Pinpoint the cell where the given text exists, returning its (x, y) midpoint coordinate. 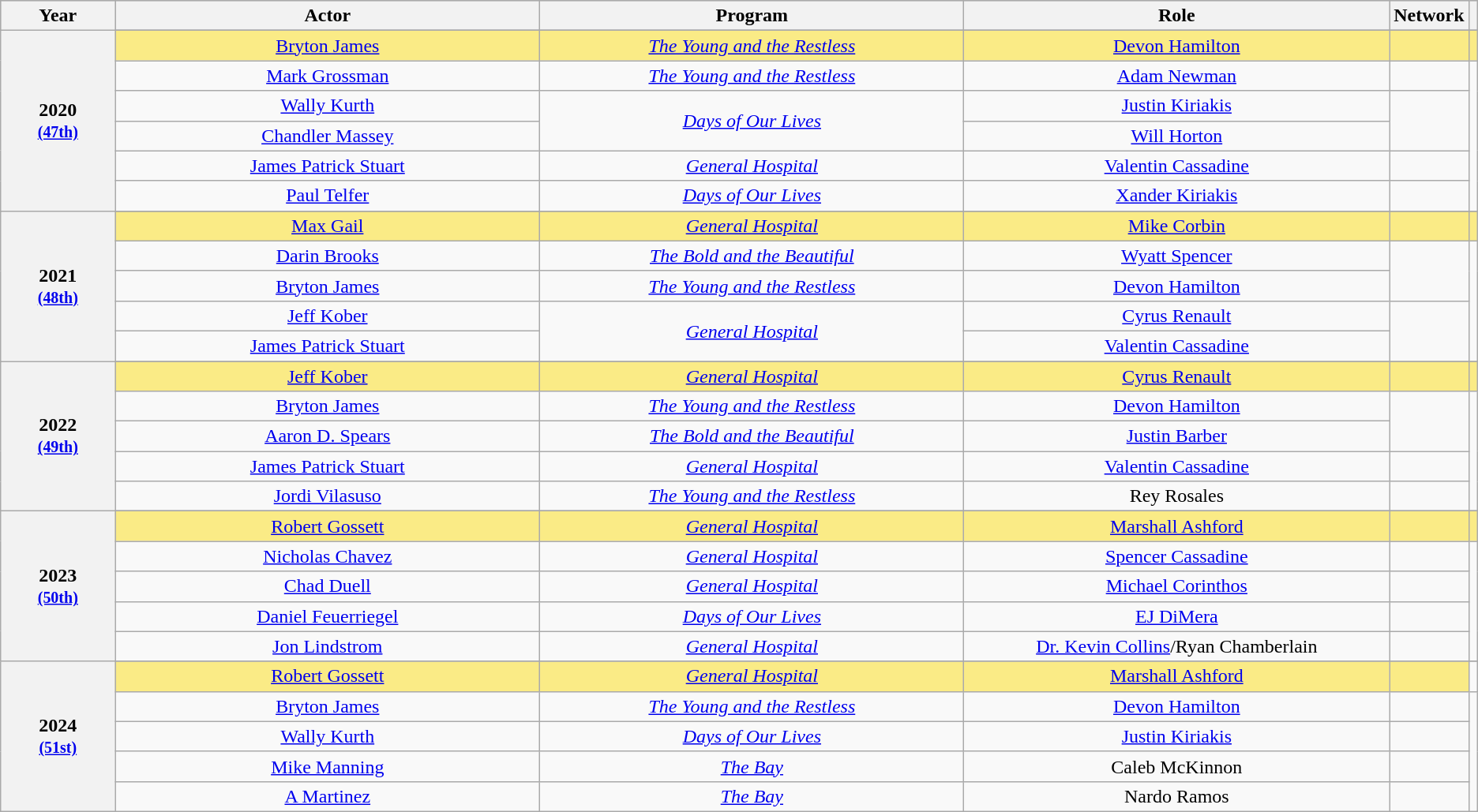
Spencer Cassadine (1176, 556)
Mike Corbin (1176, 226)
Xander Kiriakis (1176, 196)
EJ DiMera (1176, 616)
Jordi Vilasuso (328, 496)
Justin Barber (1176, 436)
Program (752, 16)
Wyatt Spencer (1176, 256)
Will Horton (1176, 136)
Role (1176, 16)
Jon Lindstrom (328, 646)
Chad Duell (328, 586)
Chandler Massey (328, 136)
2024 (51st) (58, 736)
Mike Manning (328, 766)
Dr. Kevin Collins/Ryan Chamberlain (1176, 646)
Adam Newman (1176, 76)
Caleb McKinnon (1176, 766)
Nardo Ramos (1176, 796)
Max Gail (328, 226)
Aaron D. Spears (328, 436)
2022 (49th) (58, 436)
2021 (48th) (58, 286)
2023 (50th) (58, 586)
Nicholas Chavez (328, 556)
Daniel Feuerriegel (328, 616)
Darin Brooks (328, 256)
Year (58, 16)
Actor (328, 16)
Paul Telfer (328, 196)
2020 (47th) (58, 121)
Network (1429, 16)
Mark Grossman (328, 76)
Rey Rosales (1176, 496)
A Martinez (328, 796)
Michael Corinthos (1176, 586)
